Scan for the cell matching the given text and deliver its (x, y) coordinate at center. 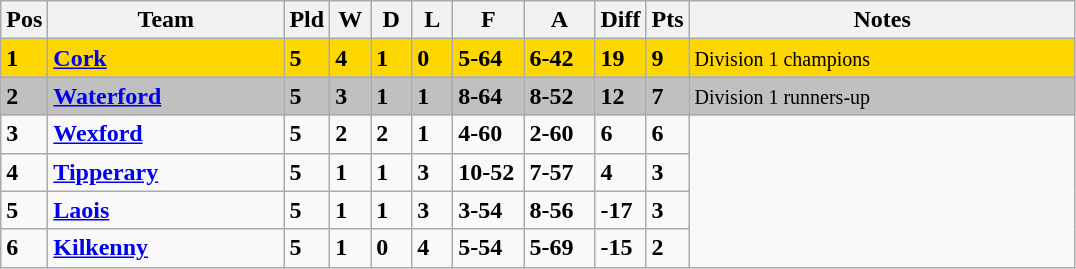
12 (620, 96)
8-64 (488, 96)
4-60 (488, 134)
A (560, 20)
8-56 (560, 210)
7-57 (560, 172)
8-52 (560, 96)
Tipperary (166, 172)
Division 1 runners-up (882, 96)
W (350, 20)
Diff (620, 20)
Laois (166, 210)
9 (668, 58)
5-54 (488, 248)
Pld (307, 20)
-15 (620, 248)
Cork (166, 58)
Notes (882, 20)
Waterford (166, 96)
2-60 (560, 134)
Division 1 champions (882, 58)
Pts (668, 20)
6-42 (560, 58)
3-54 (488, 210)
5-64 (488, 58)
Team (166, 20)
19 (620, 58)
Pos (24, 20)
Kilkenny (166, 248)
-17 (620, 210)
10-52 (488, 172)
Wexford (166, 134)
F (488, 20)
D (392, 20)
L (432, 20)
7 (668, 96)
5-69 (560, 248)
